Detect which cell encompasses the target text, then output its (X, Y) center coordinate. 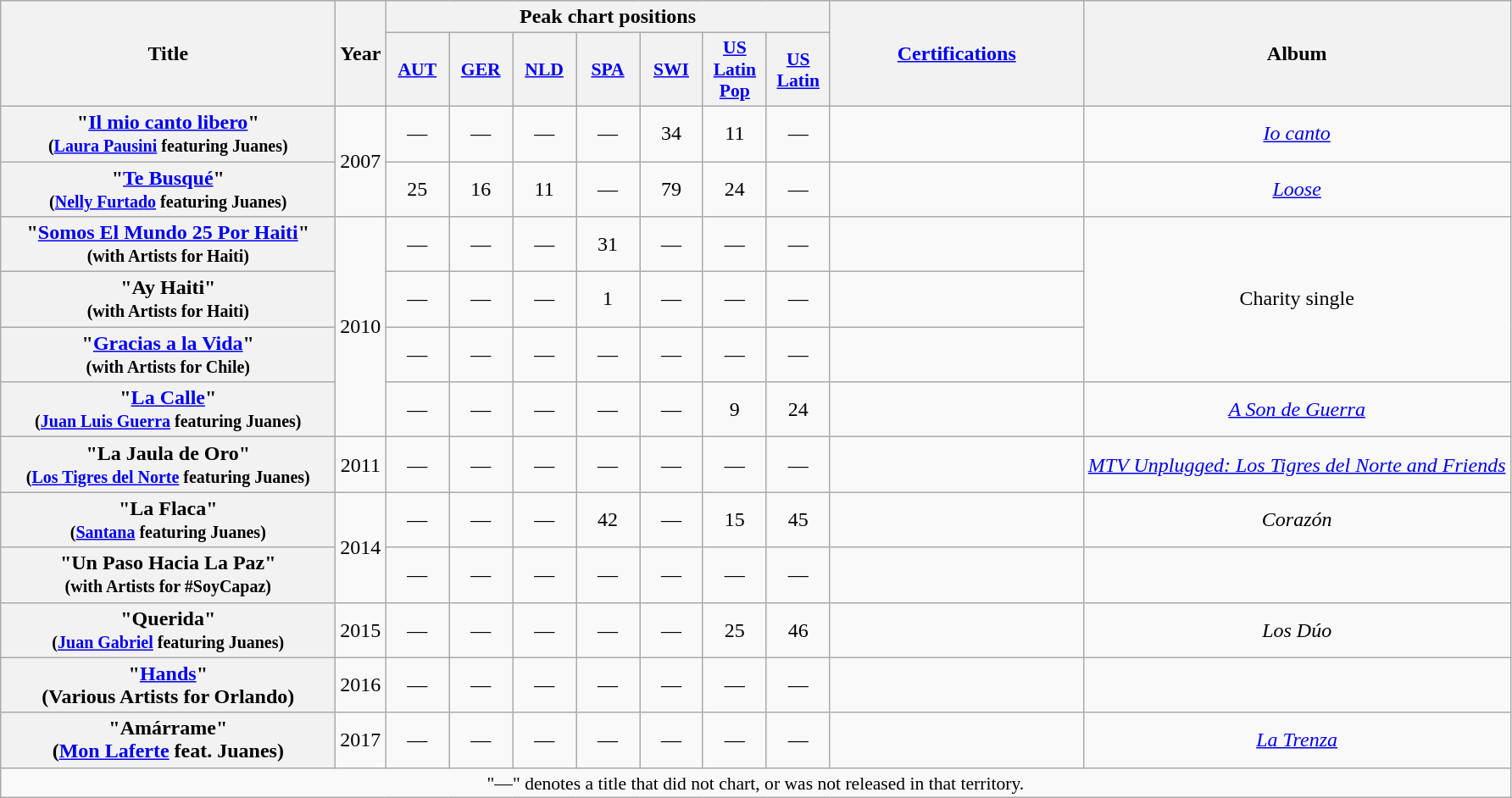
GER (481, 69)
"La Jaula de Oro" (Los Tigres del Norte featuring Juanes) (168, 464)
2014 (361, 547)
31 (609, 244)
Charity single (1297, 300)
16 (481, 188)
"Amárrame"(Mon Laferte feat. Juanes) (168, 740)
AUT (417, 69)
"Te Busqué" (Nelly Furtado featuring Juanes) (168, 188)
1 (609, 300)
Album (1297, 54)
45 (798, 520)
"Somos El Mundo 25 Por Haiti" (with Artists for Haiti) (168, 244)
"Hands"(Various Artists for Orlando) (168, 684)
NLD (544, 69)
SPA (609, 69)
34 (671, 134)
SWI (671, 69)
15 (734, 520)
A Son de Guerra (1297, 410)
"La Flaca" (Santana featuring Juanes) (168, 520)
2015 (361, 630)
"—" denotes a title that did not chart, or was not released in that territory. (756, 783)
Year (361, 54)
2011 (361, 464)
Los Dúo (1297, 630)
42 (609, 520)
Io canto (1297, 134)
MTV Unplugged: Los Tigres del Norte and Friends (1297, 464)
Peak chart positions (608, 17)
Loose (1297, 188)
Title (168, 54)
Certifications (956, 54)
La Trenza (1297, 740)
"Ay Haiti" (with Artists for Haiti) (168, 300)
"Querida" (Juan Gabriel featuring Juanes) (168, 630)
"Il mio canto libero" (Laura Pausini featuring Juanes) (168, 134)
"Gracias a la Vida" (with Artists for Chile) (168, 354)
"La Calle" (Juan Luis Guerra featuring Juanes) (168, 410)
46 (798, 630)
"Un Paso Hacia La Paz" (with Artists for #SoyCapaz) (168, 574)
Corazón (1297, 520)
2010 (361, 327)
79 (671, 188)
9 (734, 410)
USLatin (798, 69)
2007 (361, 161)
2016 (361, 684)
2017 (361, 740)
USLatin Pop (734, 69)
